Output the (x, y) coordinate of the center of the cell containing the given text.  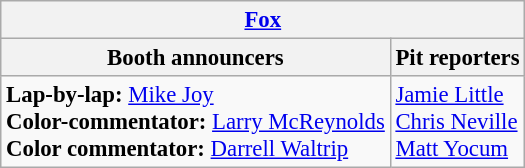
Jamie LittleChris NevilleMatt Yocum (458, 122)
Fox (263, 20)
Pit reporters (458, 58)
Lap-by-lap: Mike JoyColor-commentator: Larry McReynoldsColor commentator: Darrell Waltrip (196, 122)
Booth announcers (196, 58)
